Return the [x, y] coordinate for the center point of the cell that contains the specified text.  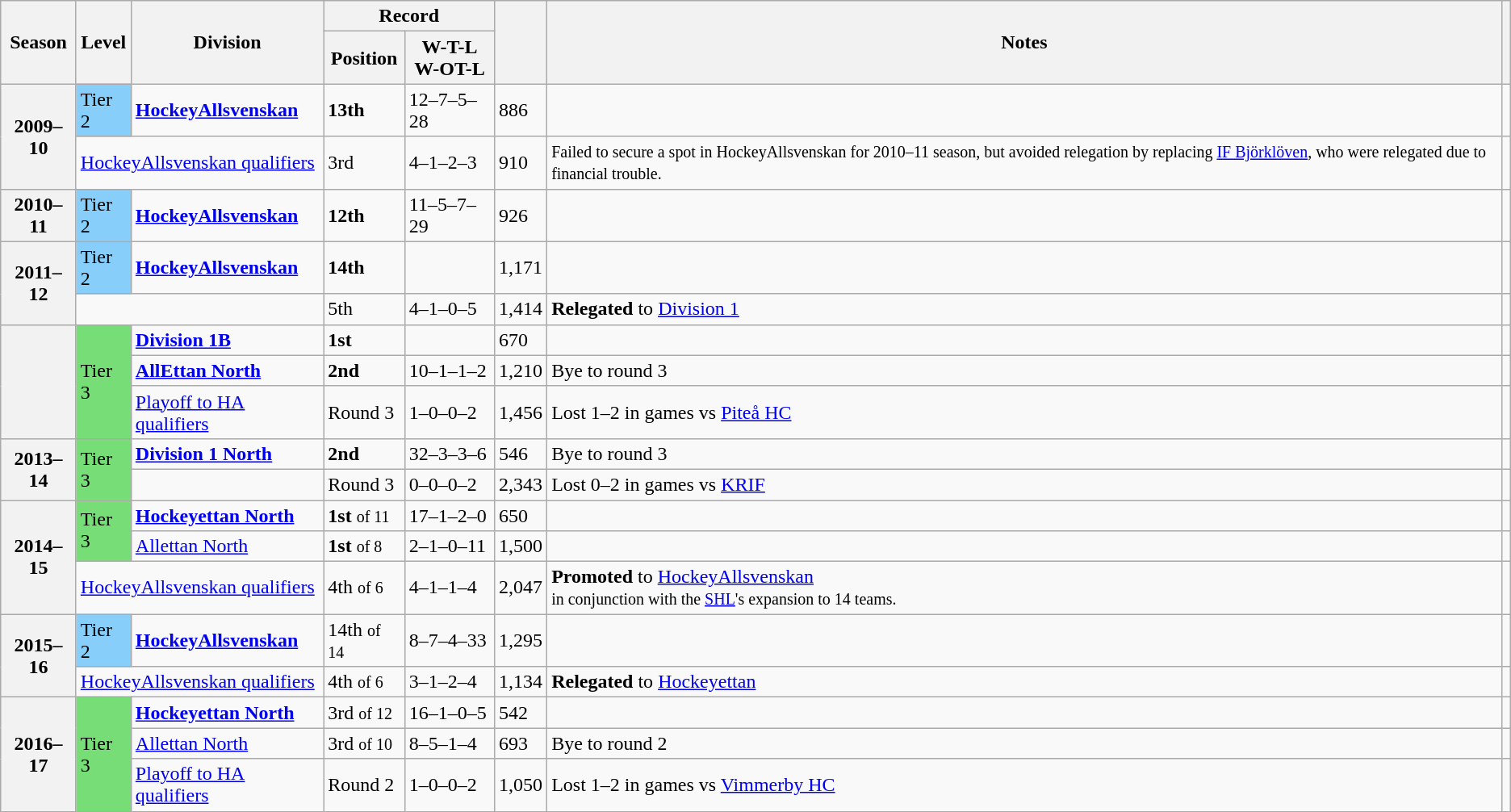
10–1–1–2 [449, 370]
AllEttan North [227, 370]
2010–11 [39, 215]
2,343 [521, 484]
1,134 [521, 682]
886 [521, 110]
Division 1 North [227, 454]
Lost 0–2 in games vs KRIF [1025, 484]
2,047 [521, 588]
2014–15 [39, 557]
1st of 11 [364, 516]
1,295 [521, 641]
Relegated to Division 1 [1025, 309]
8–5–1–4 [449, 743]
W-T-LW-OT-L [449, 58]
13th [364, 110]
1,050 [521, 785]
910 [521, 163]
1,210 [521, 370]
Level [103, 42]
0–0–0–2 [449, 484]
1st of 8 [364, 546]
1st [364, 340]
3rd [364, 163]
4–1–0–5 [449, 309]
Record [409, 16]
546 [521, 454]
16–1–0–5 [449, 713]
2015–16 [39, 655]
Division [227, 42]
32–3–3–6 [449, 454]
11–5–7–29 [449, 215]
14th [364, 268]
2011–12 [39, 283]
Lost 1–2 in games vs Vimmerby HC [1025, 785]
2016–17 [39, 754]
Division 1B [227, 340]
3rd of 10 [364, 743]
Bye to round 2 [1025, 743]
Lost 1–2 in games vs Piteå HC [1025, 412]
1,171 [521, 268]
4–1–1–4 [449, 588]
1,500 [521, 546]
14th of 14 [364, 641]
Round 2 [364, 785]
12th [364, 215]
Relegated to Hockeyettan [1025, 682]
2–1–0–11 [449, 546]
17–1–2–0 [449, 516]
670 [521, 340]
1,456 [521, 412]
542 [521, 713]
12–7–5–28 [449, 110]
2013–14 [39, 469]
3–1–2–4 [449, 682]
650 [521, 516]
8–7–4–33 [449, 641]
Notes [1025, 42]
693 [521, 743]
5th [364, 309]
Position [364, 58]
3rd of 12 [364, 713]
4–1–2–3 [449, 163]
1,414 [521, 309]
Season [39, 42]
926 [521, 215]
Promoted to HockeyAllsvenskanin conjunction with the SHL's expansion to 14 teams. [1025, 588]
2009–10 [39, 136]
